Return the [X, Y] coordinate for the center point of the cell that contains the specified text.  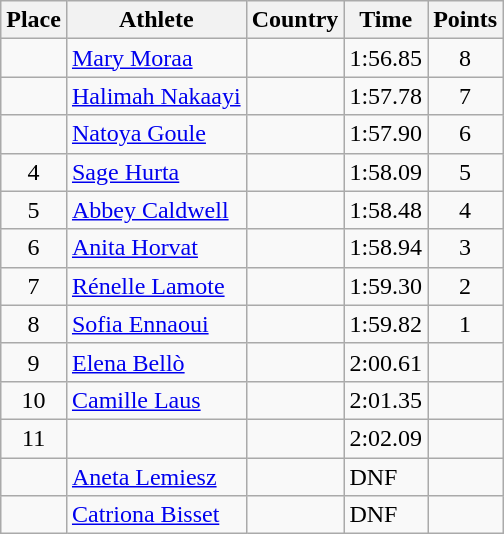
Natoya Goule [156, 134]
Athlete [156, 20]
1:58.94 [386, 248]
Sofia Ennaoui [156, 324]
1:56.85 [386, 58]
1:59.82 [386, 324]
Place [34, 20]
Sage Hurta [156, 172]
1:58.09 [386, 172]
Points [466, 20]
1:57.78 [386, 96]
3 [466, 248]
11 [34, 438]
Catriona Bisset [156, 515]
2:01.35 [386, 400]
1:57.90 [386, 134]
Elena Bellò [156, 362]
9 [34, 362]
10 [34, 400]
Mary Moraa [156, 58]
Country [295, 20]
Time [386, 20]
2:00.61 [386, 362]
2 [466, 286]
1:59.30 [386, 286]
Rénelle Lamote [156, 286]
Halimah Nakaayi [156, 96]
1 [466, 324]
Aneta Lemiesz [156, 477]
Abbey Caldwell [156, 210]
Camille Laus [156, 400]
1:58.48 [386, 210]
2:02.09 [386, 438]
Anita Horvat [156, 248]
